Extract the [X, Y] coordinate from the center of the cell holding the provided text.  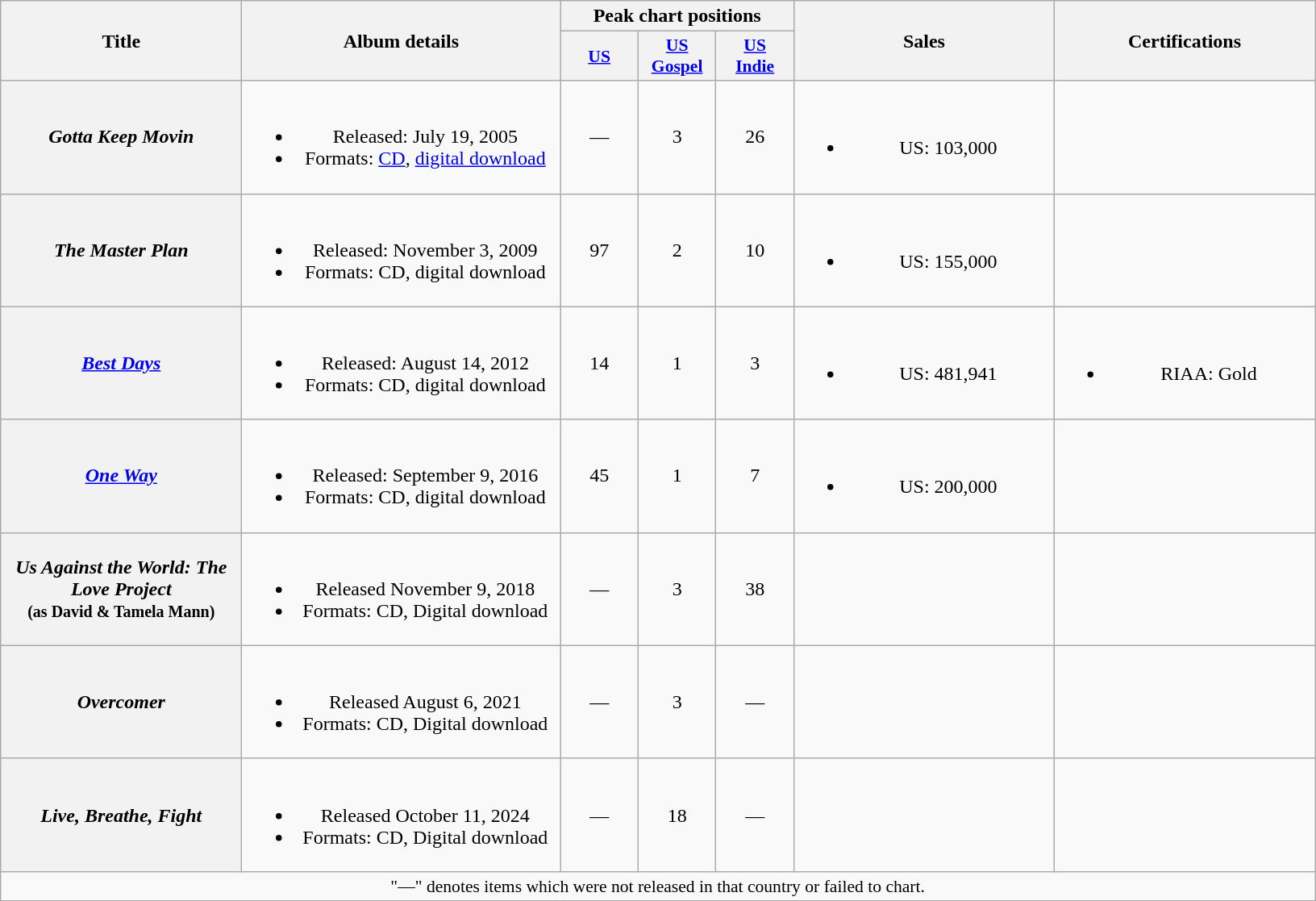
2 [677, 250]
Best Days [121, 363]
Released: November 3, 2009Formats: CD, digital download [402, 250]
USGospel [677, 56]
US: 155,000 [924, 250]
The Master Plan [121, 250]
Released November 9, 2018Formats: CD, Digital download [402, 589]
Gotta Keep Movin [121, 137]
Album details [402, 40]
Peak chart positions [677, 16]
Title [121, 40]
7 [755, 476]
US: 200,000 [924, 476]
Us Against the World: The Love Project(as David & Tamela Mann) [121, 589]
14 [600, 363]
Released October 11, 2024Formats: CD, Digital download [402, 815]
45 [600, 476]
US [600, 56]
Released: August 14, 2012Formats: CD, digital download [402, 363]
"—" denotes items which were not released in that country or failed to chart. [658, 886]
RIAA: Gold [1184, 363]
26 [755, 137]
Certifications [1184, 40]
Overcomer [121, 702]
One Way [121, 476]
Sales [924, 40]
38 [755, 589]
Released: July 19, 2005Formats: CD, digital download [402, 137]
10 [755, 250]
US: 481,941 [924, 363]
Released: September 9, 2016Formats: CD, digital download [402, 476]
USIndie [755, 56]
18 [677, 815]
Live, Breathe, Fight [121, 815]
US: 103,000 [924, 137]
Released August 6, 2021Formats: CD, Digital download [402, 702]
97 [600, 250]
